Locate the cell with the specified text and output its (x, y) center coordinate. 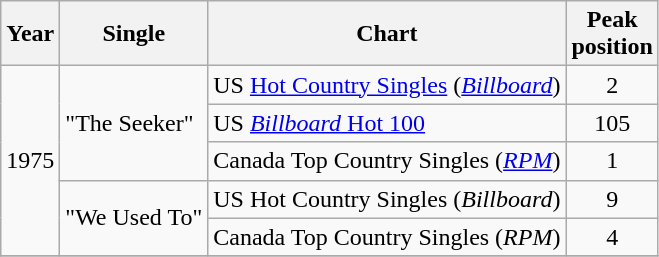
Single (134, 34)
4 (612, 237)
1975 (30, 161)
9 (612, 199)
"The Seeker" (134, 123)
2 (612, 85)
1 (612, 161)
US Billboard Hot 100 (387, 123)
Peakposition (612, 34)
"We Used To" (134, 218)
Chart (387, 34)
Year (30, 34)
105 (612, 123)
